Provide the (x, y) coordinate of the cell's center where the given text is located.  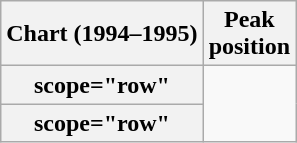
Peakposition (249, 34)
Chart (1994–1995) (102, 34)
